Return the (X, Y) coordinate for the center point of the cell that contains the specified text.  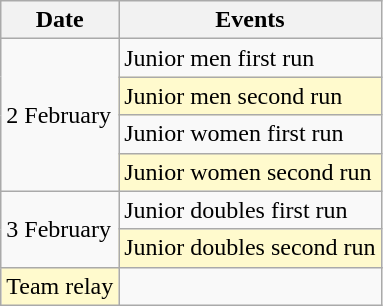
Junior women second run (250, 172)
Date (60, 20)
Events (250, 20)
3 February (60, 229)
Junior women first run (250, 134)
Junior men first run (250, 58)
Junior doubles second run (250, 248)
Junior men second run (250, 96)
2 February (60, 115)
Team relay (60, 286)
Junior doubles first run (250, 210)
